Return (X, Y) of the center of cell containing provided text 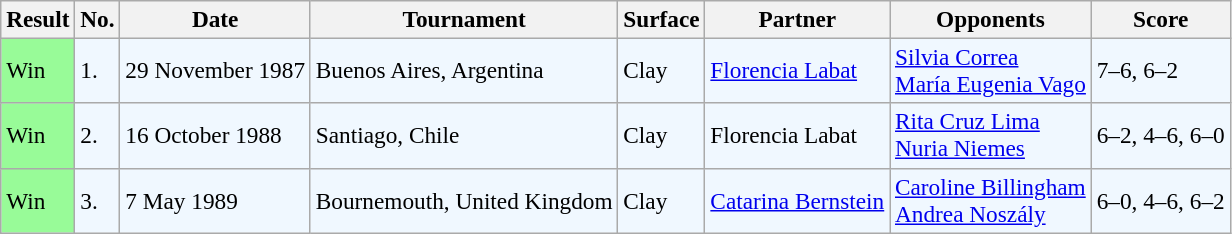
Score (1160, 19)
Catarina Bernstein (798, 200)
Surface (662, 19)
Opponents (991, 19)
7–6, 6–2 (1160, 70)
Date (215, 19)
1. (98, 70)
6–0, 4–6, 6–2 (1160, 200)
Result (38, 19)
3. (98, 200)
Caroline Billingham Andrea Noszály (991, 200)
7 May 1989 (215, 200)
6–2, 4–6, 6–0 (1160, 136)
Partner (798, 19)
Bournemouth, United Kingdom (464, 200)
Tournament (464, 19)
2. (98, 136)
Rita Cruz Lima Nuria Niemes (991, 136)
29 November 1987 (215, 70)
Silvia Correa María Eugenia Vago (991, 70)
No. (98, 19)
Buenos Aires, Argentina (464, 70)
16 October 1988 (215, 136)
Santiago, Chile (464, 136)
